Determine the [X, Y] coordinate at the center of the cell enclosing the given text.  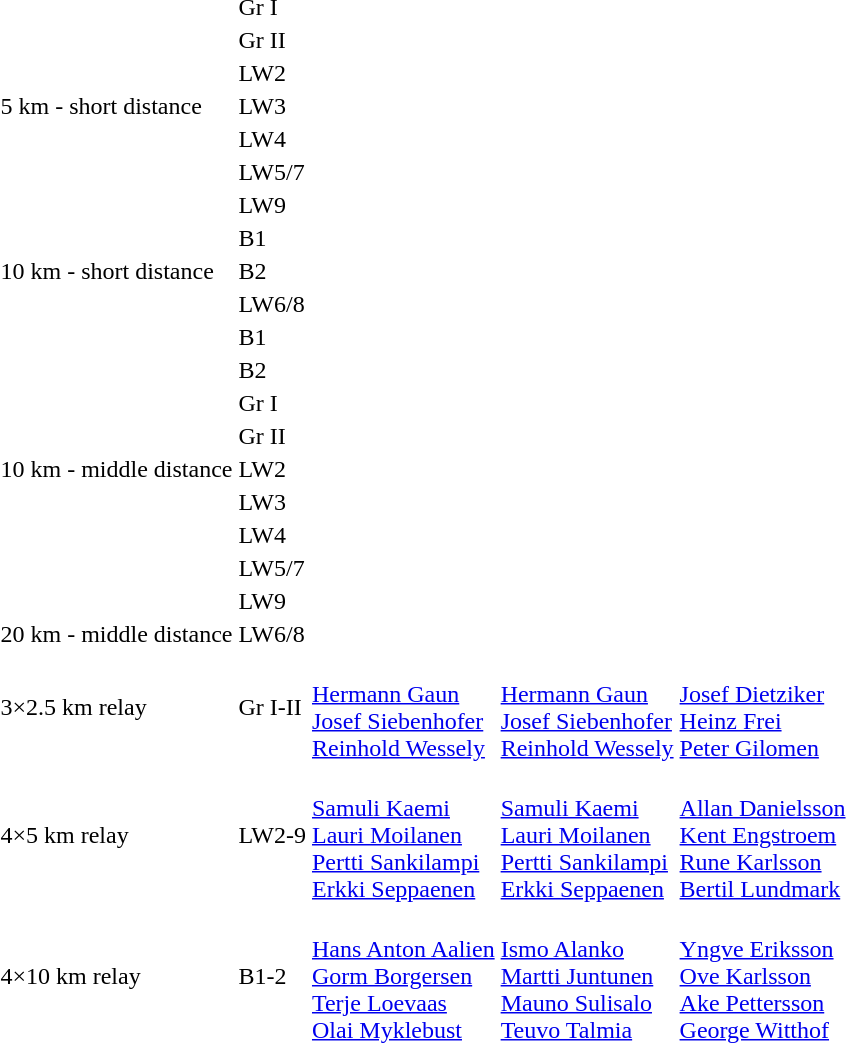
LW2-9 [272, 835]
Gr I-II [272, 708]
Gr I [272, 403]
